Locate the cell with the specified text and output its (X, Y) center coordinate. 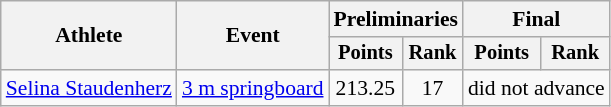
Final (536, 19)
Selina Staudenherz (89, 88)
did not advance (536, 88)
17 (432, 88)
213.25 (366, 88)
Preliminaries (396, 19)
Event (253, 36)
3 m springboard (253, 88)
Athlete (89, 36)
